Find where the given text appears and provide that cell's center as (x, y) coordinate. 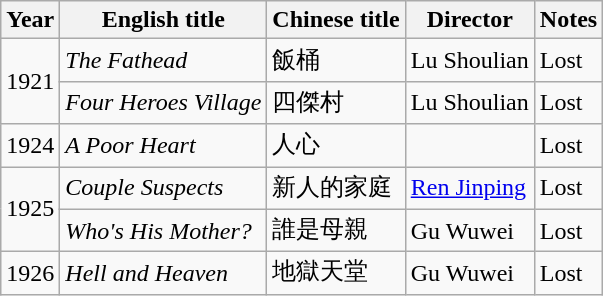
1921 (30, 82)
A Poor Heart (164, 146)
Hell and Heaven (164, 274)
誰是母親 (336, 230)
1926 (30, 274)
四傑村 (336, 102)
Couple Suspects (164, 188)
1924 (30, 146)
The Fathead (164, 60)
人心 (336, 146)
地獄天堂 (336, 274)
1925 (30, 208)
English title (164, 20)
Four Heroes Village (164, 102)
新人的家庭 (336, 188)
Chinese title (336, 20)
Ren Jinping (470, 188)
飯桶 (336, 60)
Year (30, 20)
Director (470, 20)
Notes (568, 20)
Who's His Mother? (164, 230)
